Detect which cell encompasses the target text, then output its [x, y] center coordinate. 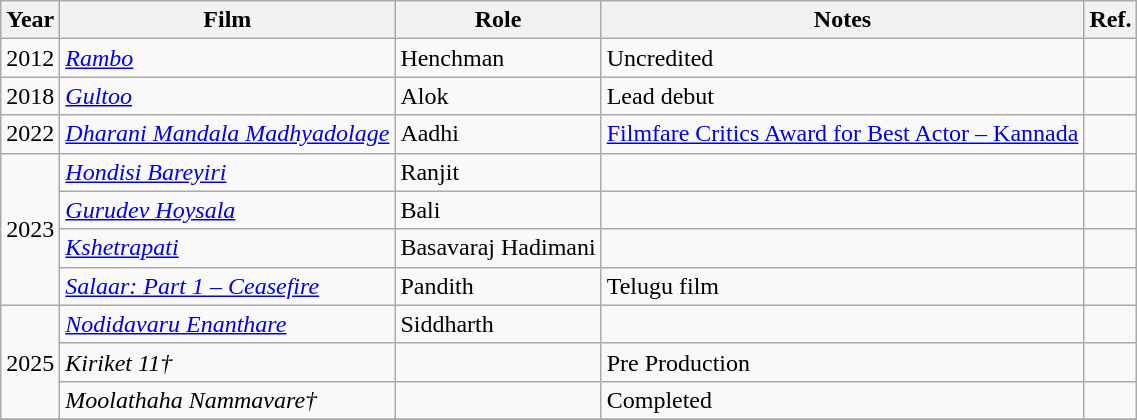
2018 [30, 96]
Dharani Mandala Madhyadolage [228, 134]
Film [228, 20]
Ref. [1110, 20]
Telugu film [842, 286]
Year [30, 20]
Uncredited [842, 58]
Kiriket 11† [228, 362]
Moolathaha Nammavare† [228, 400]
Henchman [498, 58]
2025 [30, 362]
Nodidavaru Enanthare [228, 324]
Bali [498, 210]
Pre Production [842, 362]
Lead debut [842, 96]
Hondisi Bareyiri [228, 172]
Siddharth [498, 324]
Gultoo [228, 96]
2023 [30, 229]
Role [498, 20]
2022 [30, 134]
Salaar: Part 1 – Ceasefire [228, 286]
Filmfare Critics Award for Best Actor – Kannada [842, 134]
Pandith [498, 286]
Completed [842, 400]
Aadhi [498, 134]
Ranjit [498, 172]
2012 [30, 58]
Alok [498, 96]
Notes [842, 20]
Kshetrapati [228, 248]
Rambo [228, 58]
Basavaraj Hadimani [498, 248]
Gurudev Hoysala [228, 210]
